Search for the cell housing the specified text and yield its [x, y] center coordinate. 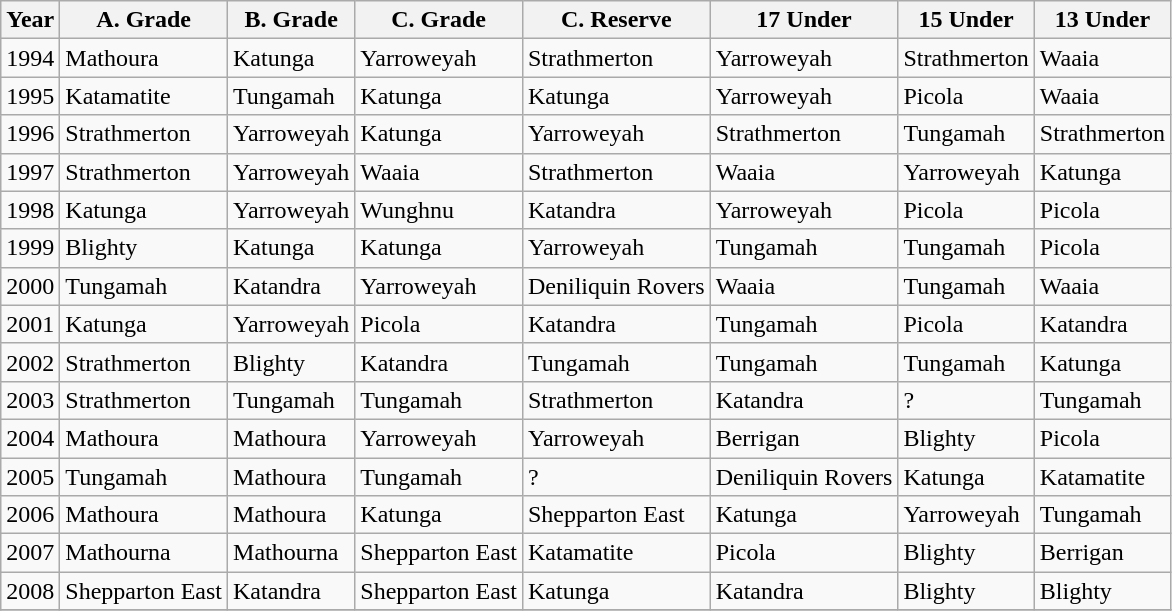
C. Grade [439, 20]
A. Grade [144, 20]
2005 [30, 477]
2003 [30, 400]
1999 [30, 248]
2002 [30, 362]
B. Grade [292, 20]
Year [30, 20]
2000 [30, 286]
13 Under [1102, 20]
C. Reserve [616, 20]
17 Under [804, 20]
1995 [30, 96]
2008 [30, 591]
Wunghnu [439, 210]
1996 [30, 134]
1997 [30, 172]
15 Under [966, 20]
2006 [30, 515]
2007 [30, 553]
2001 [30, 324]
1998 [30, 210]
1994 [30, 58]
2004 [30, 438]
